Return [x, y] of the center of cell containing provided text 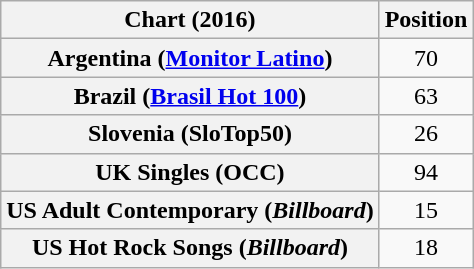
Slovenia (SloTop50) [190, 134]
US Adult Contemporary (Billboard) [190, 210]
70 [426, 58]
Chart (2016) [190, 20]
63 [426, 96]
Argentina (Monitor Latino) [190, 58]
Brazil (Brasil Hot 100) [190, 96]
18 [426, 248]
UK Singles (OCC) [190, 172]
15 [426, 210]
26 [426, 134]
94 [426, 172]
Position [426, 20]
US Hot Rock Songs (Billboard) [190, 248]
